Return the (X, Y) coordinate for the center point of the cell that contains the specified text.  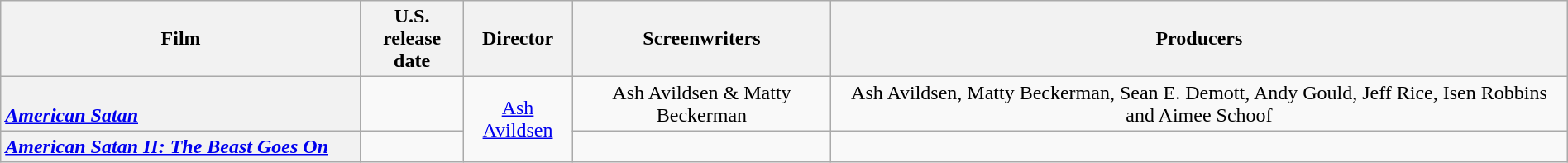
Ash Avildsen, Matty Beckerman, Sean E. Demott, Andy Gould, Jeff Rice, Isen Robbins and Aimee Schoof (1199, 104)
Ash Avildsen & Matty Beckerman (701, 104)
Screenwriters (701, 39)
American Satan II: The Beast Goes On (181, 146)
Director (518, 39)
Producers (1199, 39)
U.S. release date (412, 39)
Film (181, 39)
American Satan (181, 104)
Ash Avildsen (518, 119)
